Search for the cell housing the specified text and yield its [x, y] center coordinate. 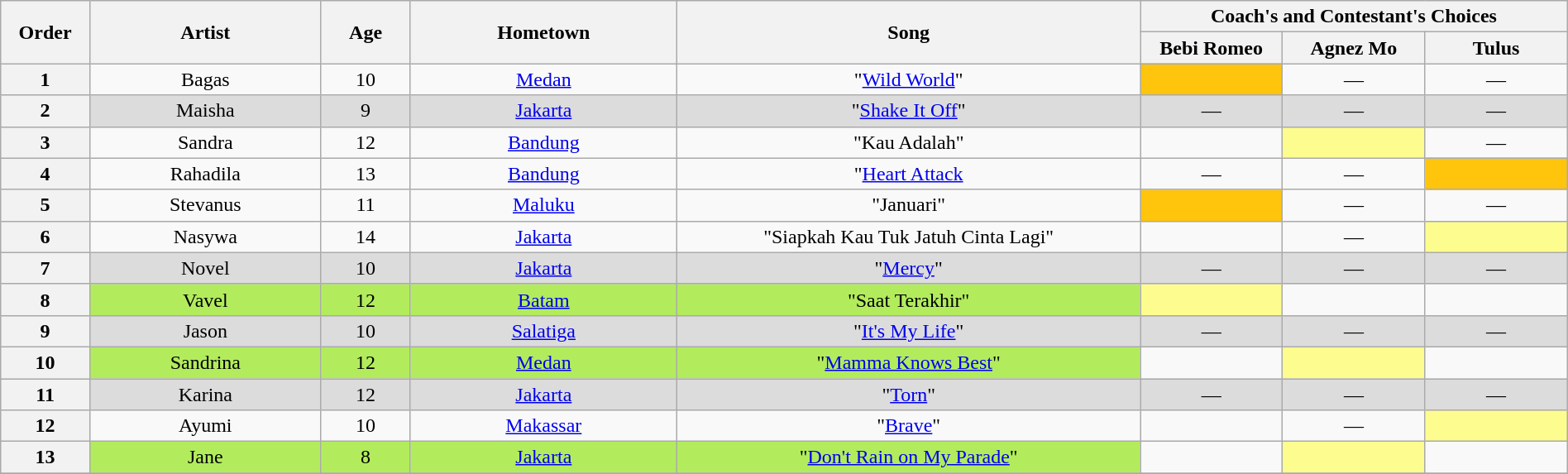
"Januari" [909, 205]
Nasywa [205, 237]
"Heart Attack [909, 174]
Novel [205, 268]
Bebi Romeo [1212, 48]
Age [366, 32]
Jane [205, 457]
Agnez Mo [1354, 48]
Rahadila [205, 174]
Salatiga [544, 331]
Stevanus [205, 205]
Order [45, 32]
"Wild World" [909, 79]
Coach's and Contestant's Choices [1355, 17]
4 [45, 174]
14 [366, 237]
Sandrina [205, 362]
2 [45, 111]
Ayumi [205, 426]
Artist [205, 32]
Tulus [1496, 48]
Sandra [205, 142]
"Siapkah Kau Tuk Jatuh Cinta Lagi" [909, 237]
"Kau Adalah" [909, 142]
"Saat Terakhir" [909, 299]
Batam [544, 299]
Hometown [544, 32]
"Mercy" [909, 268]
Song [909, 32]
7 [45, 268]
3 [45, 142]
Vavel [205, 299]
5 [45, 205]
6 [45, 237]
"Don't Rain on My Parade" [909, 457]
Jason [205, 331]
"Shake It Off" [909, 111]
1 [45, 79]
Makassar [544, 426]
Maisha [205, 111]
Karina [205, 395]
Bagas [205, 79]
"Torn" [909, 395]
"Brave" [909, 426]
"It's My Life" [909, 331]
"Mamma Knows Best" [909, 362]
Maluku [544, 205]
